Capture the cell that displays the provided text and extract its (x, y) central coordinate. 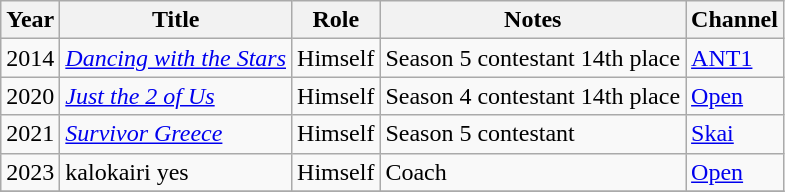
2023 (30, 172)
2014 (30, 58)
Skai (735, 134)
Season 4 contestant 14th place (533, 96)
kalokairi yes (176, 172)
Role (336, 20)
Season 5 contestant 14th place (533, 58)
Year (30, 20)
Dancing with the Stars (176, 58)
2020 (30, 96)
Survivor Greece (176, 134)
Season 5 contestant (533, 134)
Channel (735, 20)
2021 (30, 134)
Notes (533, 20)
Coach (533, 172)
Just the 2 of Us (176, 96)
ANT1 (735, 58)
Title (176, 20)
